Locate the cell with the specified text and output its (x, y) center coordinate. 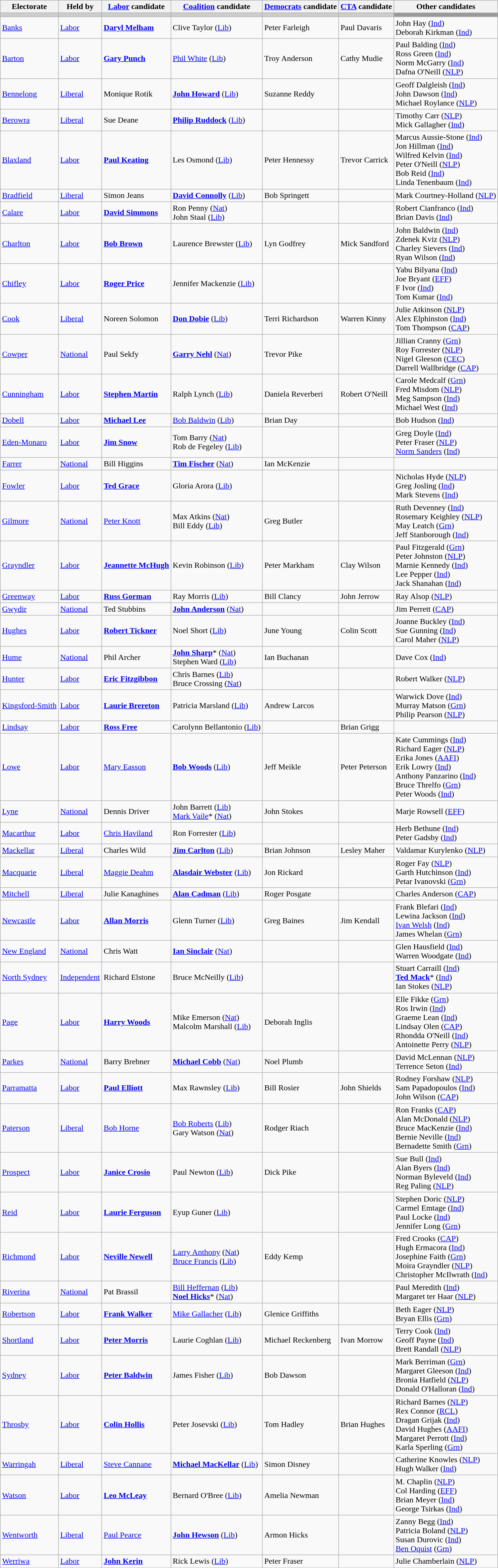
Ron Forrester (Lib) (217, 833)
Rodney Forshaw (NLP)Sam Papadopoulos (Ind)John Wilson (CAP) (446, 1088)
Jillian Cranny (Grn)Roy Forrester (NLP)Nigel Gleeson (CEC)Darrell Wallbridge (CAP) (446, 354)
Calare (29, 212)
Paul Pearce (136, 1535)
Mike Emerson (Nat)Malcolm Marshall (Lib) (217, 1022)
Gwydir (29, 609)
Roger Price (136, 283)
Michael Lee (136, 420)
Paul Balding (Ind)Ross Green (Ind)Norm McGarry (Ind)Dafna O'Neill (NLP) (446, 58)
Glenn Turner (Lib) (217, 921)
Ralph Lynch (Lib) (217, 394)
Greg Baines (301, 921)
Chifley (29, 283)
Dennis Driver (136, 811)
Ross Free (136, 727)
Peter Fraser (301, 1561)
Warwick Dove (Ind)Murray Matson (Grn)Philip Pearson (NLP) (446, 705)
Electorate (29, 7)
Elle Fikke (Grn)Ros Irwin (Ind)Graeme Lean (Ind)Lindsay Olen (CAP)Rhondda O'Neill (Ind)Antoinette Perry (NLP) (446, 1022)
Cowper (29, 354)
Paterson (29, 1128)
Fred Crooks (CAP)Hugh Ermacora (Ind)Josephine Faith (Grn)Moira Grayndler (NLP)Christopher McIlwrath (Ind) (446, 1256)
Frank Walker (136, 1314)
Peter Morris (136, 1340)
Bob Dawson (301, 1375)
Laurie Ferguson (136, 1212)
Ivan Morrow (366, 1340)
Reid (29, 1212)
Richard Elstone (136, 977)
Page (29, 1022)
Herb Bethune (Ind)Peter Gadsby (Ind) (446, 833)
Chris Barnes (Lib)Bruce Crossing (Nat) (217, 679)
Sue Deane (136, 120)
Newcastle (29, 921)
John Anderson (Nat) (217, 609)
Ron Franks (CAP)Alan McDonald (NLP)Bruce MacKenzie (Ind)Bernie Neville (Ind)Bernadette Smith (Grn) (446, 1128)
Clay Wilson (366, 565)
Throsby (29, 1424)
Michael Reckenberg (301, 1340)
Paul Davaris (366, 27)
Jim Kendall (366, 921)
Charles Wild (136, 850)
Laurence Brewster (Lib) (217, 243)
James Fisher (Lib) (217, 1375)
Banks (29, 27)
John Hewson (Lib) (217, 1535)
Stephen Martin (136, 394)
Mackellar (29, 850)
Barry Brebner (136, 1062)
Alan Cadman (Lib) (217, 894)
Noel Plumb (301, 1062)
Catherine Knowles (NLP)Hugh Walker (Ind) (446, 1464)
David McLennan (NLP)Terrence Seton (Ind) (446, 1062)
Charlton (29, 243)
John Baldwin (Ind)Zdenek Kviz (NLP)Charley Sievers (Ind)Ryan Wilson (Ind) (446, 243)
Watson (29, 1495)
Yabu Bilyana (Ind)Joe Bryant (EFF)F Ivor (Ind)Tom Kumar (Ind) (446, 283)
Chris Haviland (136, 833)
Michael Cobb (Nat) (217, 1062)
Noreen Solomon (136, 319)
Farrer (29, 464)
Paul Sekfy (136, 354)
Jim Perrett (CAP) (446, 609)
Werriwa (29, 1561)
Suzanne Reddy (301, 94)
Eddy Kemp (301, 1256)
Wentworth (29, 1535)
Robertson (29, 1314)
Bill Rosier (301, 1088)
John Kerin (136, 1561)
Les Osmond (Lib) (217, 160)
Timothy Carr (NLP)Mick Gallagher (Ind) (446, 120)
Bob Brown (136, 243)
Democrats candidate (301, 7)
Bill Higgins (136, 464)
Held by (80, 7)
Hunter (29, 679)
Ian Sinclair (Nat) (217, 951)
Kevin Robinson (Lib) (217, 565)
Stephen Doric (NLP)Carmel Emtage (Ind)Paul Locke (Ind)Jennifer Long (Grn) (446, 1212)
Daryl Melham (136, 27)
Brian Hughes (366, 1424)
Lowe (29, 767)
Bob Horne (136, 1128)
Eyup Guner (Lib) (217, 1212)
Paul Elliott (136, 1088)
Shortland (29, 1340)
Colin Hollis (136, 1424)
David Simmons (136, 212)
John Howard (Lib) (217, 94)
Julie Chamberlain (NLP) (446, 1561)
Jeannette McHugh (136, 565)
Valdamar Kurylenko (NLP) (446, 850)
M. Chaplin (NLP)Col Harding (EFF)Brian Meyer (Ind)George Tsirkas (Ind) (446, 1495)
Brian Grigg (366, 727)
Charles Anderson (CAP) (446, 894)
Zanny Begg (Ind)Patricia Boland (NLP)Susan Durovic (Ind)Ben Oquist (Grn) (446, 1535)
Ted Grace (136, 486)
Gloria Arora (Lib) (217, 486)
Simon Jeans (136, 195)
Carolynn Bellantonio (Lib) (217, 727)
Julie Kanaghines (136, 894)
Ray Morris (Lib) (217, 596)
Robert O'Neill (366, 394)
Fowler (29, 486)
Lindsay (29, 727)
Max Rawnsley (Lib) (217, 1088)
Alasdair Webster (Lib) (217, 872)
Paul Newton (Lib) (217, 1172)
Cunningham (29, 394)
John Hay (Ind)Deborah Kirkman (Ind) (446, 27)
Mark Courtney-Holland (NLP) (446, 195)
Clive Taylor (Lib) (217, 27)
Ruth Devenney (Ind)Rosemary Keighley (NLP)May Leatch (Grn)Jeff Stanborough (Ind) (446, 521)
Carole Medcalf (Grn)Fred Misdom (NLP)Meg Sampson (Ind)Michael West (Ind) (446, 394)
Mike Gallacher (Lib) (217, 1314)
Harry Woods (136, 1022)
Bob Hudson (Ind) (446, 420)
Jim Snow (136, 442)
Peter Markham (301, 565)
Joanne Buckley (Ind)Sue Gunning (Ind)Carol Maher (NLP) (446, 631)
Berowra (29, 120)
Riverina (29, 1292)
Armon Hicks (301, 1535)
Steve Cannane (136, 1464)
Paul Meredith (Ind)Margaret ter Haar (NLP) (446, 1292)
Terry Cook (Ind)Geoff Payne (Ind)Brett Randall (NLP) (446, 1340)
Peter Hennessy (301, 160)
Barton (29, 58)
Glen Hausfield (Ind)Warren Woodgate (Ind) (446, 951)
Greenway (29, 596)
Phil White (Lib) (217, 58)
John Barrett (Lib)Mark Vaile* (Nat) (217, 811)
Michael MacKellar (Lib) (217, 1464)
Other candidates (446, 7)
Robert Tickner (136, 631)
Dobell (29, 420)
Philip Ruddock (Lib) (217, 120)
Richmond (29, 1256)
Gary Punch (136, 58)
Peter Knott (136, 521)
Stuart Carraill (Ind)Ted Mack* (Ind)Ian Stokes (NLP) (446, 977)
Mary Easson (136, 767)
Bob Woods (Lib) (217, 767)
David Connolly (Lib) (217, 195)
Russ Gorman (136, 596)
North Sydney (29, 977)
Amelia Newman (301, 1495)
Neville Newell (136, 1256)
Labor candidate (136, 7)
Marje Rowsell (EFF) (446, 811)
Grayndler (29, 565)
Monique Rotik (136, 94)
Bill Heffernan (Lib)Noel Hicks* (Nat) (217, 1292)
Roger Posgate (301, 894)
Peter Baldwin (136, 1375)
Bennelong (29, 94)
Colin Scott (366, 631)
Janice Crosio (136, 1172)
Don Dobie (Lib) (217, 319)
Warringah (29, 1464)
Laurie Brereton (136, 705)
Marcus Aussie-Stone (Ind)Jon Hillman (Ind)Wilfred Kelvin (Ind)Peter O'Neill (NLP)Bob Reid (Ind)Linda Tenenbaum (Ind) (446, 160)
Jeff Meikle (301, 767)
Tom Hadley (301, 1424)
Coalition candidate (217, 7)
Rodger Riach (301, 1128)
Cathy Mudie (366, 58)
Trevor Pike (301, 354)
Leo McLeay (136, 1495)
Frank Blefari (Ind)Lewina Jackson (Ind)Ivan Welsh (Ind)James Whelan (Grn) (446, 921)
Richard Barnes (NLP)Rex Connor (RCL)Dragan Grijak (Ind)David Hughes (AAFI)Margaret Perrott (Ind)Karla Sperling (Grn) (446, 1424)
Sydney (29, 1375)
Robert Cianfranco (Ind)Brian Davis (Ind) (446, 212)
Lesley Maher (366, 850)
Patricia Marsland (Lib) (217, 705)
New England (29, 951)
Mick Sandford (366, 243)
Max Atkins (Nat)Bill Eddy (Lib) (217, 521)
Simon Disney (301, 1464)
John Stokes (301, 811)
Independent (80, 977)
Allan Morris (136, 921)
Bernard O'Bree (Lib) (217, 1495)
Ray Alsop (NLP) (446, 596)
John Shields (366, 1088)
Mitchell (29, 894)
Parkes (29, 1062)
John Sharp* (Nat)Stephen Ward (Lib) (217, 657)
Cook (29, 319)
Greg Butler (301, 521)
Gilmore (29, 521)
Phil Archer (136, 657)
Rick Lewis (Lib) (217, 1561)
Beth Eager (NLP)Bryan Ellis (Grn) (446, 1314)
Jennifer Mackenzie (Lib) (217, 283)
Eden-Monaro (29, 442)
Ian Buchanan (301, 657)
Julie Atkinson (NLP)Alex Elphinston (Ind)Tom Thompson (CAP) (446, 319)
Noel Short (Lib) (217, 631)
Laurie Coghlan (Lib) (217, 1340)
Greg Doyle (Ind)Peter Fraser (NLP)Norm Sanders (Ind) (446, 442)
Lyne (29, 811)
Bob Springett (301, 195)
Dick Pike (301, 1172)
Peter Farleigh (301, 27)
Prospect (29, 1172)
Hume (29, 657)
Nicholas Hyde (NLP)Greg Josling (Ind)Mark Stevens (Ind) (446, 486)
Macquarie (29, 872)
Paul Keating (136, 160)
Paul Fitzgerald (Grn)Peter Johnston (NLP)Marnie Kennedy (Ind)Lee Pepper (Ind)Jack Shanahan (Ind) (446, 565)
Dave Cox (Ind) (446, 657)
Andrew Larcos (301, 705)
Bruce McNeilly (Lib) (217, 977)
Warren Kinny (366, 319)
Larry Anthony (Nat)Bruce Francis (Lib) (217, 1256)
John Jerrow (366, 596)
Roger Fay (NLP)Garth Hutchinson (Ind)Petar Ivanovski (Grn) (446, 872)
Bradfield (29, 195)
Kingsford-Smith (29, 705)
Deborah Inglis (301, 1022)
Tom Barry (Nat)Rob de Fegeley (Lib) (217, 442)
Ian McKenzie (301, 464)
Garry Nehl (Nat) (217, 354)
Chris Watt (136, 951)
Glenice Griffiths (301, 1314)
Peter Josevski (Lib) (217, 1424)
Brian Johnson (301, 850)
Blaxland (29, 160)
Bill Clancy (301, 596)
Terri Richardson (301, 319)
Lyn Godfrey (301, 243)
Sue Bull (Ind)Alan Byers (Ind)Norman Byleveld (Ind)Reg Paling (NLP) (446, 1172)
Ted Stubbins (136, 609)
Trevor Carrick (366, 160)
June Young (301, 631)
Parramatta (29, 1088)
CTA candidate (366, 7)
Maggie Deahm (136, 872)
Macarthur (29, 833)
Bob Roberts (Lib)Gary Watson (Nat) (217, 1128)
Daniela Reverberi (301, 394)
Jon Rickard (301, 872)
Tim Fischer (Nat) (217, 464)
Mark Berriman (Grn)Margaret Gleeson (Ind)Bronia Hatfield (NLP)Donald O'Halloran (Ind) (446, 1375)
Bob Baldwin (Lib) (217, 420)
Troy Anderson (301, 58)
Robert Walker (NLP) (446, 679)
Ron Penny (Nat)John Staal (Lib) (217, 212)
Hughes (29, 631)
Brian Day (301, 420)
Pat Brassil (136, 1292)
Geoff Dalgleish (Ind)John Dawson (Ind)Michael Roylance (NLP) (446, 94)
Peter Peterson (366, 767)
Eric Fitzgibbon (136, 679)
Kate Cummings (Ind)Richard Eager (NLP)Erika Jones (AAFI)Erik Lowry (Ind)Anthony Panzarino (Ind)Bruce Threlfo (Grn)Peter Woods (Ind) (446, 767)
Jim Carlton (Lib) (217, 850)
